Identify which cell holds the provided text, then report its [X, Y] central coordinate. 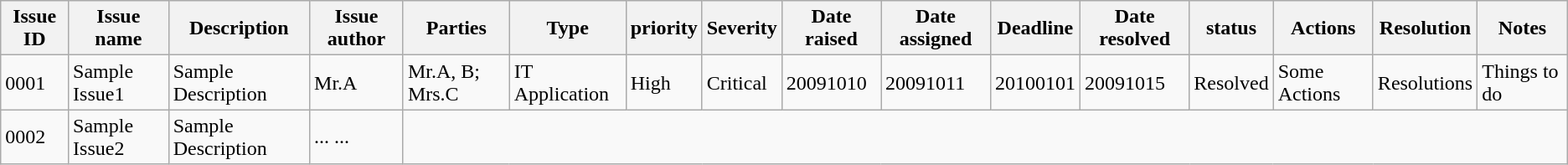
status [1231, 28]
IT Application [568, 82]
20091011 [936, 82]
Deadline [1035, 28]
High [663, 82]
Some Actions [1323, 82]
Description [239, 28]
Sample Issue1 [119, 82]
Date raised [831, 28]
Parties [456, 28]
Resolutions [1425, 82]
Type [568, 28]
Issue ID [35, 28]
... ... [357, 137]
Date resolved [1134, 28]
0002 [35, 137]
Issue name [119, 28]
Mr.A, B; Mrs.C [456, 82]
Notes [1523, 28]
Resolution [1425, 28]
Resolved [1231, 82]
20100101 [1035, 82]
20091010 [831, 82]
0001 [35, 82]
Mr.A [357, 82]
Things to do [1523, 82]
Severity [742, 28]
Actions [1323, 28]
20091015 [1134, 82]
Issue author [357, 28]
priority [663, 28]
Sample Issue2 [119, 137]
Date assigned [936, 28]
Critical [742, 82]
